Output the (X, Y) coordinate of the center of the cell containing the given text.  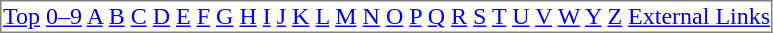
Top 0–9 A B C D E F G H I J K L M N O P Q R S T U V W Y Z External Links (387, 17)
